Search for the cell housing the specified text and yield its [X, Y] center coordinate. 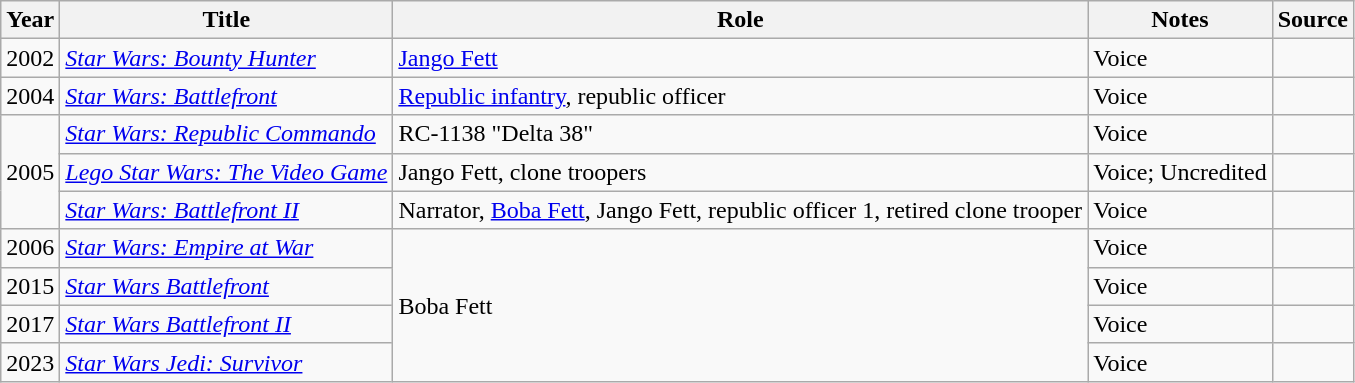
Star Wars: Empire at War [226, 248]
Title [226, 20]
Jango Fett [740, 58]
Narrator, Boba Fett, Jango Fett, republic officer 1, retired clone trooper [740, 210]
Star Wars Battlefront II [226, 324]
Year [30, 20]
Star Wars: Battlefront [226, 96]
2017 [30, 324]
2005 [30, 172]
2002 [30, 58]
2015 [30, 286]
Notes [1180, 20]
Star Wars: Bounty Hunter [226, 58]
Role [740, 20]
Lego Star Wars: The Video Game [226, 172]
2006 [30, 248]
Voice; Uncredited [1180, 172]
Source [1312, 20]
RC-1138 "Delta 38" [740, 134]
2023 [30, 362]
Star Wars: Republic Commando [226, 134]
Star Wars Battlefront [226, 286]
Star Wars Jedi: Survivor [226, 362]
Jango Fett, clone troopers [740, 172]
Star Wars: Battlefront II [226, 210]
Boba Fett [740, 305]
Republic infantry, republic officer [740, 96]
2004 [30, 96]
